Capture the cell that displays the provided text and extract its [X, Y] central coordinate. 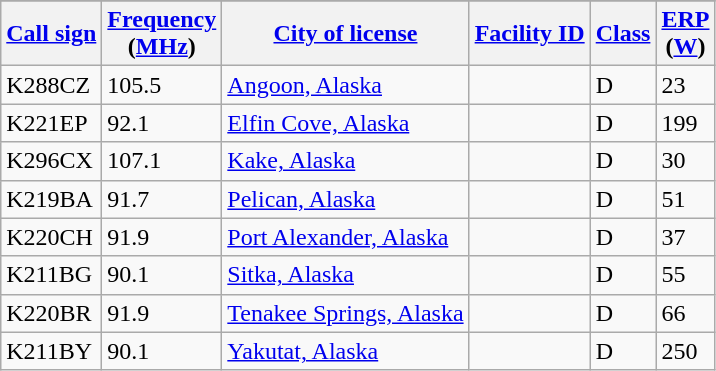
K221EP [52, 123]
Port Alexander, Alaska [346, 237]
K211BY [52, 351]
City of license [346, 34]
K220BR [52, 313]
Angoon, Alaska [346, 85]
107.1 [162, 161]
Kake, Alaska [346, 161]
K296CX [52, 161]
66 [686, 313]
Tenakee Springs, Alaska [346, 313]
Yakutat, Alaska [346, 351]
K288CZ [52, 85]
Facility ID [530, 34]
105.5 [162, 85]
Elfin Cove, Alaska [346, 123]
Sitka, Alaska [346, 275]
Class [623, 34]
K220CH [52, 237]
Frequency(MHz) [162, 34]
51 [686, 199]
92.1 [162, 123]
ERP(W) [686, 34]
91.7 [162, 199]
250 [686, 351]
K219BA [52, 199]
55 [686, 275]
Pelican, Alaska [346, 199]
23 [686, 85]
37 [686, 237]
Call sign [52, 34]
199 [686, 123]
30 [686, 161]
K211BG [52, 275]
